Locate the cell with the specified text and output its (X, Y) center coordinate. 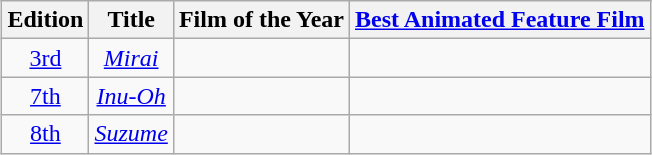
Best Animated Feature Film (500, 20)
Title (131, 20)
Film of the Year (261, 20)
8th (46, 134)
Inu-Oh (131, 96)
Edition (46, 20)
Suzume (131, 134)
3rd (46, 58)
Mirai (131, 58)
7th (46, 96)
